Provide the [x, y] coordinate of the cell's center where the given text is located.  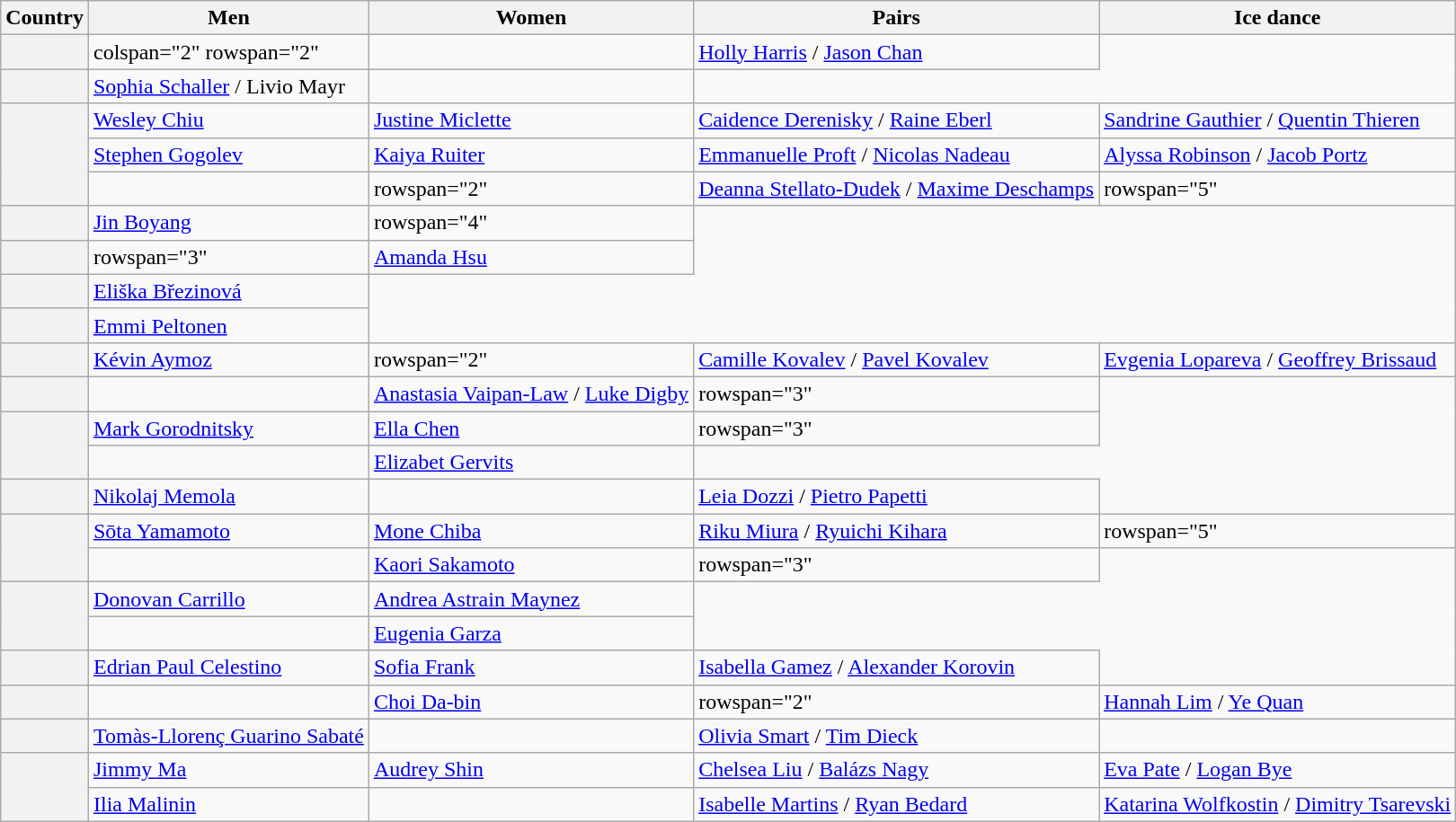
Hannah Lim / Ye Quan [1278, 702]
Sōta Yamamoto [228, 531]
Deanna Stellato-Dudek / Maxime Deschamps [897, 189]
Women [530, 18]
Mark Gorodnitsky [228, 429]
Donovan Carrillo [228, 599]
Leia Dozzi / Pietro Papetti [897, 497]
Camille Kovalev / Pavel Kovalev [897, 359]
Isabelle Martins / Ryan Bedard [897, 804]
Andrea Astrain Maynez [530, 599]
Ella Chen [530, 429]
Eugenia Garza [530, 633]
Country [45, 18]
Ilia Malinin [228, 804]
Sandrine Gauthier / Quentin Thieren [1278, 120]
Caidence Derenisky / Raine Eberl [897, 120]
Sofia Frank [530, 667]
Eliška Březinová [228, 291]
Olivia Smart / Tim Dieck [897, 736]
Mone Chiba [530, 531]
Men [228, 18]
Holly Harris / Jason Chan [897, 52]
rowspan="4" [530, 223]
Katarina Wolfkostin / Dimitry Tsarevski [1278, 804]
Choi Da-bin [530, 702]
colspan="2" rowspan="2" [228, 52]
Kaori Sakamoto [530, 565]
Chelsea Liu / Balázs Nagy [897, 770]
Emmanuelle Proft / Nicolas Nadeau [897, 155]
Isabella Gamez / Alexander Korovin [897, 667]
Jimmy Ma [228, 770]
Kaiya Ruiter [530, 155]
Stephen Gogolev [228, 155]
Riku Miura / Ryuichi Kihara [897, 531]
Pairs [897, 18]
Jin Boyang [228, 223]
Anastasia Vaipan-Law / Luke Digby [530, 393]
Audrey Shin [530, 770]
Kévin Aymoz [228, 359]
Alyssa Robinson / Jacob Portz [1278, 155]
Tomàs-Llorenç Guarino Sabaté [228, 736]
Elizabet Gervits [530, 463]
Sophia Schaller / Livio Mayr [228, 86]
Eva Pate / Logan Bye [1278, 770]
Evgenia Lopareva / Geoffrey Brissaud [1278, 359]
Amanda Hsu [530, 257]
Nikolaj Memola [228, 497]
Ice dance [1278, 18]
Emmi Peltonen [228, 325]
Edrian Paul Celestino [228, 667]
Justine Miclette [530, 120]
Wesley Chiu [228, 120]
